Detect which cell encompasses the target text, then output its [X, Y] center coordinate. 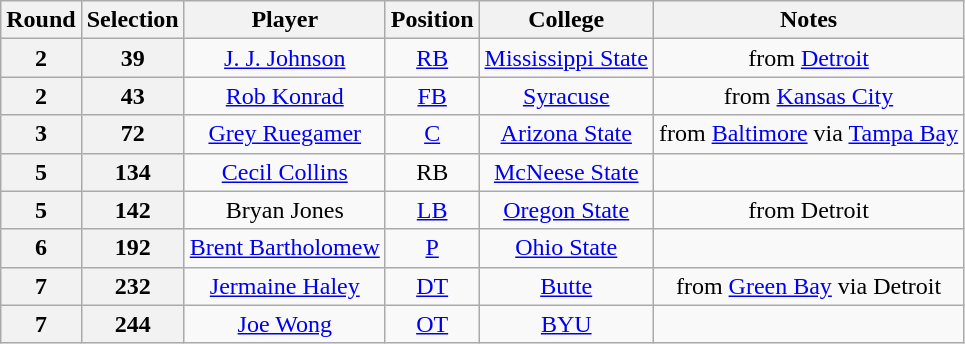
Cecil Collins [284, 172]
Arizona State [566, 134]
134 [132, 172]
39 [132, 58]
Mississippi State [566, 58]
Ohio State [566, 248]
Joe Wong [284, 324]
Grey Ruegamer [284, 134]
Bryan Jones [284, 210]
192 [132, 248]
244 [132, 324]
Round [41, 20]
BYU [566, 324]
Jermaine Haley [284, 286]
OT [432, 324]
from Green Bay via Detroit [808, 286]
McNeese State [566, 172]
from Baltimore via Tampa Bay [808, 134]
6 [41, 248]
Brent Bartholomew [284, 248]
Rob Konrad [284, 96]
FB [432, 96]
3 [41, 134]
P [432, 248]
Player [284, 20]
DT [432, 286]
Butte [566, 286]
232 [132, 286]
J. J. Johnson [284, 58]
Position [432, 20]
Syracuse [566, 96]
Notes [808, 20]
from Kansas City [808, 96]
Selection [132, 20]
72 [132, 134]
142 [132, 210]
43 [132, 96]
LB [432, 210]
College [566, 20]
Oregon State [566, 210]
C [432, 134]
